Capture the cell that displays the provided text and extract its [X, Y] central coordinate. 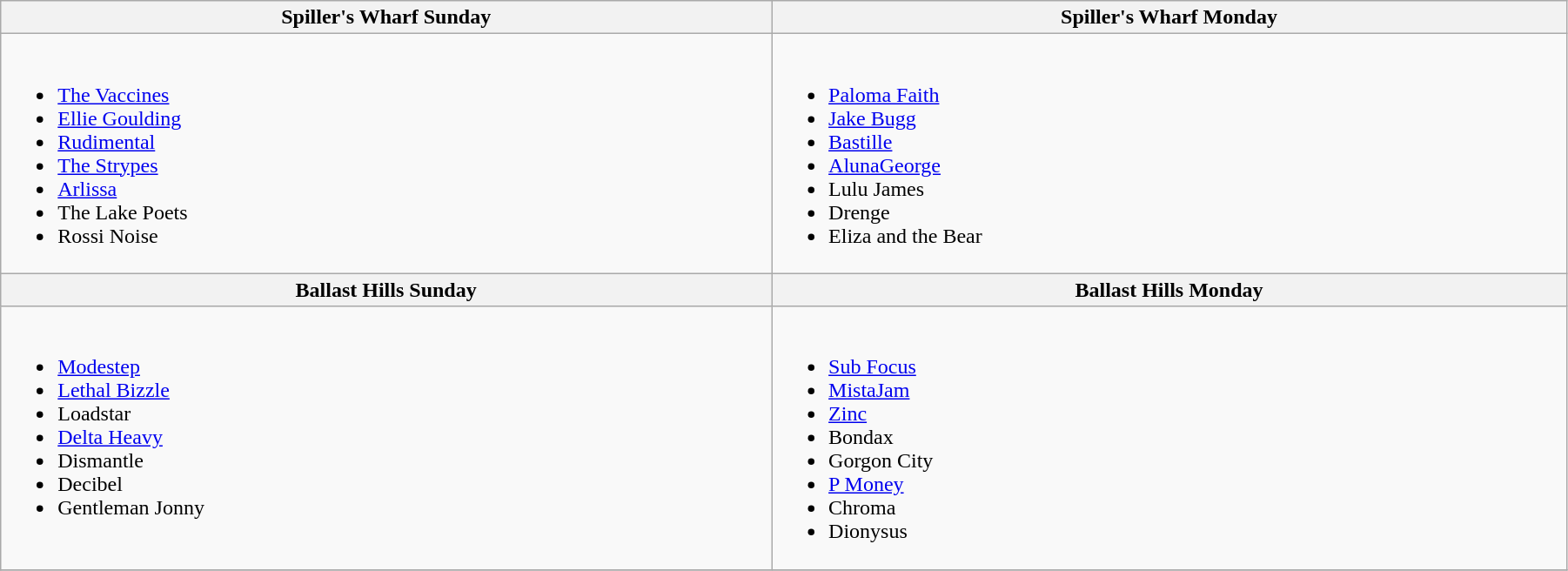
Paloma FaithJake BuggBastilleAlunaGeorgeLulu JamesDrengeEliza and the Bear [1169, 153]
Spiller's Wharf Monday [1169, 17]
Ballast Hills Monday [1169, 290]
Spiller's Wharf Sunday [386, 17]
ModestepLethal BizzleLoadstarDelta HeavyDismantleDecibelGentleman Jonny [386, 438]
Sub FocusMistaJamZincBondaxGorgon CityP MoneyChromaDionysus [1169, 438]
Ballast Hills Sunday [386, 290]
The VaccinesEllie GouldingRudimentalThe StrypesArlissaThe Lake PoetsRossi Noise [386, 153]
